Provide the [X, Y] coordinate of the cell's center where the given text is located.  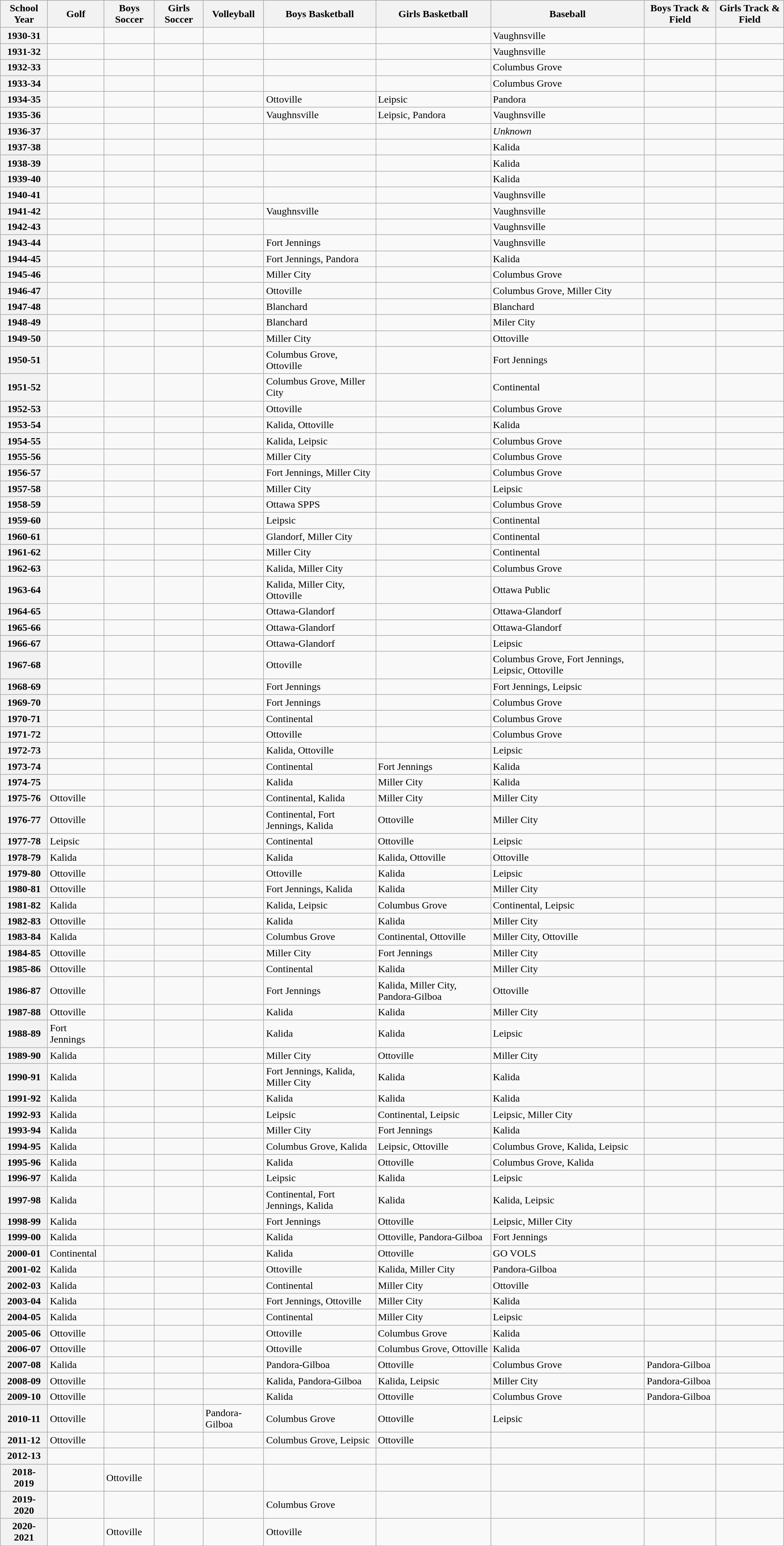
1969-70 [24, 702]
1960-61 [24, 537]
2008-09 [24, 1381]
Fort Jennings, Kalida [320, 889]
1997-98 [24, 1200]
1949-50 [24, 338]
1994-95 [24, 1146]
Fort Jennings, Pandora [320, 259]
1957-58 [24, 489]
Fort Jennings, Ottoville [320, 1301]
1934-35 [24, 99]
1970-71 [24, 718]
1962-63 [24, 568]
1987-88 [24, 1012]
1966-67 [24, 643]
Ottoville, Pandora-Gilboa [433, 1237]
Baseball [568, 14]
1986-87 [24, 990]
School Year [24, 14]
1967-68 [24, 665]
Golf [76, 14]
2002-03 [24, 1285]
1932-33 [24, 67]
1958-59 [24, 505]
1980-81 [24, 889]
Fort Jennings, Kalida, Miller City [320, 1077]
1995-96 [24, 1162]
1996-97 [24, 1178]
1978-79 [24, 857]
1983-84 [24, 937]
2003-04 [24, 1301]
Leipsic, Pandora [433, 115]
1944-45 [24, 259]
1977-78 [24, 841]
Continental, Ottoville [433, 937]
Kalida, Pandora-Gilboa [320, 1381]
1992-93 [24, 1115]
1951-52 [24, 387]
Boys Basketball [320, 14]
Fort Jennings, Leipsic [568, 687]
1971-72 [24, 734]
1941-42 [24, 211]
Ottawa SPPS [320, 505]
2018-2019 [24, 1478]
1974-75 [24, 782]
1933-34 [24, 83]
Kalida, Miller City, Ottoville [320, 590]
1965-66 [24, 627]
Girls Basketball [433, 14]
1964-65 [24, 612]
Boys Soccer [129, 14]
1942-43 [24, 227]
1993-94 [24, 1130]
Leipsic, Ottoville [433, 1146]
1990-91 [24, 1077]
1938-39 [24, 163]
1975-76 [24, 798]
1972-73 [24, 750]
Glandorf, Miller City [320, 537]
2005-06 [24, 1333]
2009-10 [24, 1397]
1956-57 [24, 472]
1961-62 [24, 552]
Pandora [568, 99]
1947-48 [24, 307]
Miller City, Ottoville [568, 937]
2020-2021 [24, 1532]
GO VOLS [568, 1253]
Columbus Grove, Leipsic [320, 1440]
1979-80 [24, 873]
Kalida, Miller City, Pandora-Gilboa [433, 990]
1999-00 [24, 1237]
1968-69 [24, 687]
1976-77 [24, 820]
1954-55 [24, 441]
1945-46 [24, 275]
2006-07 [24, 1349]
2001-02 [24, 1269]
1955-56 [24, 457]
1963-64 [24, 590]
Boys Track & Field [680, 14]
Columbus Grove, Kalida, Leipsic [568, 1146]
Ottawa Public [568, 590]
1939-40 [24, 179]
1948-49 [24, 323]
Continental, Kalida [320, 798]
Volleyball [234, 14]
1973-74 [24, 766]
1989-90 [24, 1055]
1985-86 [24, 969]
Miler City [568, 323]
Girls Track & Field [750, 14]
Girls Soccer [179, 14]
1953-54 [24, 425]
2019-2020 [24, 1505]
Fort Jennings, Miller City [320, 472]
Columbus Grove, Fort Jennings, Leipsic, Ottoville [568, 665]
2012-13 [24, 1456]
1981-82 [24, 905]
1998-99 [24, 1221]
2000-01 [24, 1253]
1982-83 [24, 921]
1937-38 [24, 147]
2004-05 [24, 1317]
1946-47 [24, 291]
1984-85 [24, 953]
1931-32 [24, 52]
1959-60 [24, 521]
2010-11 [24, 1418]
1935-36 [24, 115]
1943-44 [24, 243]
2007-08 [24, 1365]
2011-12 [24, 1440]
1952-53 [24, 409]
Unknown [568, 131]
1940-41 [24, 195]
1991-92 [24, 1099]
1988-89 [24, 1034]
1950-51 [24, 360]
1936-37 [24, 131]
1930-31 [24, 36]
